Scan for the cell matching the given text and deliver its [X, Y] coordinate at center. 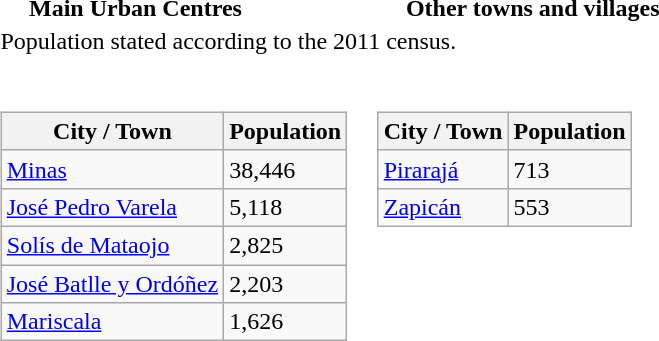
Mariscala [112, 322]
2,203 [286, 283]
553 [570, 207]
Zapicán [443, 207]
1,626 [286, 322]
38,446 [286, 169]
Solís de Mataojo [112, 245]
José Pedro Varela [112, 207]
5,118 [286, 207]
José Batlle y Ordóñez [112, 283]
Pirarajá [443, 169]
2,825 [286, 245]
713 [570, 169]
Minas [112, 169]
